For the text-containing cell, return its midpoint in (X, Y) coordinate format. 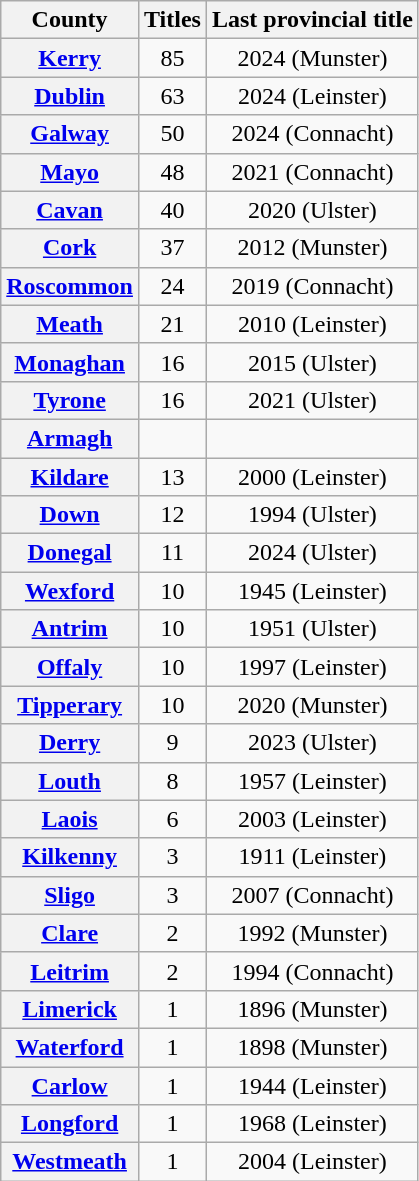
11 (172, 553)
Laois (70, 819)
Louth (70, 781)
63 (172, 96)
Down (70, 515)
2004 (Leinster) (312, 1162)
Tipperary (70, 705)
1994 (Ulster) (312, 515)
2021 (Connacht) (312, 172)
6 (172, 819)
1911 (Leinster) (312, 857)
2020 (Munster) (312, 705)
85 (172, 58)
1957 (Leinster) (312, 781)
12 (172, 515)
Roscommon (70, 286)
1997 (Leinster) (312, 667)
Leitrim (70, 971)
Westmeath (70, 1162)
2020 (Ulster) (312, 210)
2015 (Ulster) (312, 362)
1945 (Leinster) (312, 591)
Kildare (70, 477)
Mayo (70, 172)
Cork (70, 248)
2019 (Connacht) (312, 286)
48 (172, 172)
Sligo (70, 895)
1968 (Leinster) (312, 1124)
Last provincial title (312, 20)
Waterford (70, 1047)
24 (172, 286)
2010 (Leinster) (312, 324)
1896 (Munster) (312, 1009)
2021 (Ulster) (312, 400)
Limerick (70, 1009)
2007 (Connacht) (312, 895)
Monaghan (70, 362)
1951 (Ulster) (312, 629)
2012 (Munster) (312, 248)
1944 (Leinster) (312, 1085)
Dublin (70, 96)
2000 (Leinster) (312, 477)
Offaly (70, 667)
2024 (Munster) (312, 58)
Longford (70, 1124)
Wexford (70, 591)
2023 (Ulster) (312, 743)
Clare (70, 933)
Meath (70, 324)
50 (172, 134)
8 (172, 781)
Donegal (70, 553)
Carlow (70, 1085)
1994 (Connacht) (312, 971)
13 (172, 477)
40 (172, 210)
Galway (70, 134)
Armagh (70, 438)
1898 (Munster) (312, 1047)
Kerry (70, 58)
Kilkenny (70, 857)
Derry (70, 743)
21 (172, 324)
2024 (Ulster) (312, 553)
1992 (Munster) (312, 933)
County (70, 20)
Antrim (70, 629)
2003 (Leinster) (312, 819)
2024 (Leinster) (312, 96)
Cavan (70, 210)
37 (172, 248)
Titles (172, 20)
Tyrone (70, 400)
9 (172, 743)
2024 (Connacht) (312, 134)
